From the cell containing the given text, extract its center point as [x, y] coordinate. 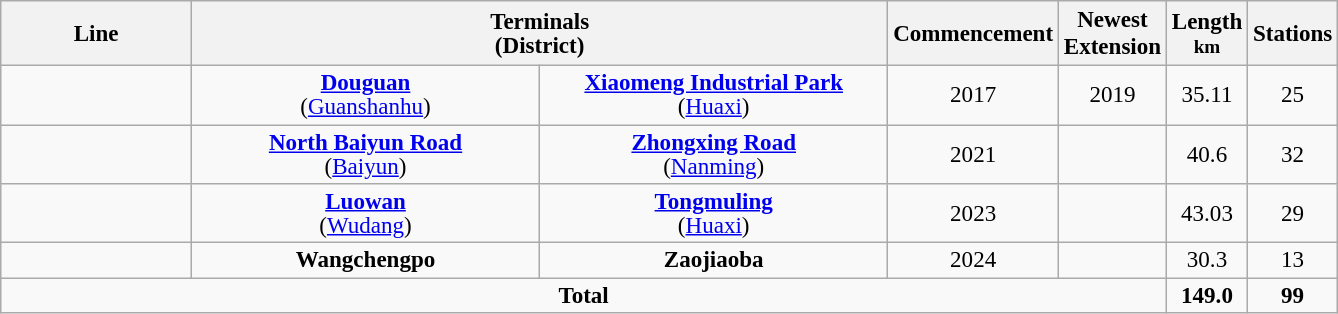
29 [1293, 214]
32 [1293, 154]
13 [1293, 260]
Xiaomeng Industrial Park(Huaxi) [714, 96]
2024 [974, 260]
25 [1293, 96]
149.0 [1206, 296]
Terminals(District) [539, 34]
40.6 [1206, 154]
Lengthkm [1206, 34]
35.11 [1206, 96]
2019 [1112, 96]
Commencement [974, 34]
Total [584, 296]
Wangchengpo [365, 260]
Tongmuling(Huaxi) [714, 214]
2021 [974, 154]
North Baiyun Road(Baiyun) [365, 154]
Luowan(Wudang) [365, 214]
Zaojiaoba [714, 260]
43.03 [1206, 214]
2023 [974, 214]
Zhongxing Road(Nanming) [714, 154]
2017 [974, 96]
99 [1293, 296]
Douguan(Guanshanhu) [365, 96]
30.3 [1206, 260]
Stations [1293, 34]
NewestExtension [1112, 34]
Line [96, 34]
